Determine the (x, y) coordinate at the center of the cell enclosing the given text.  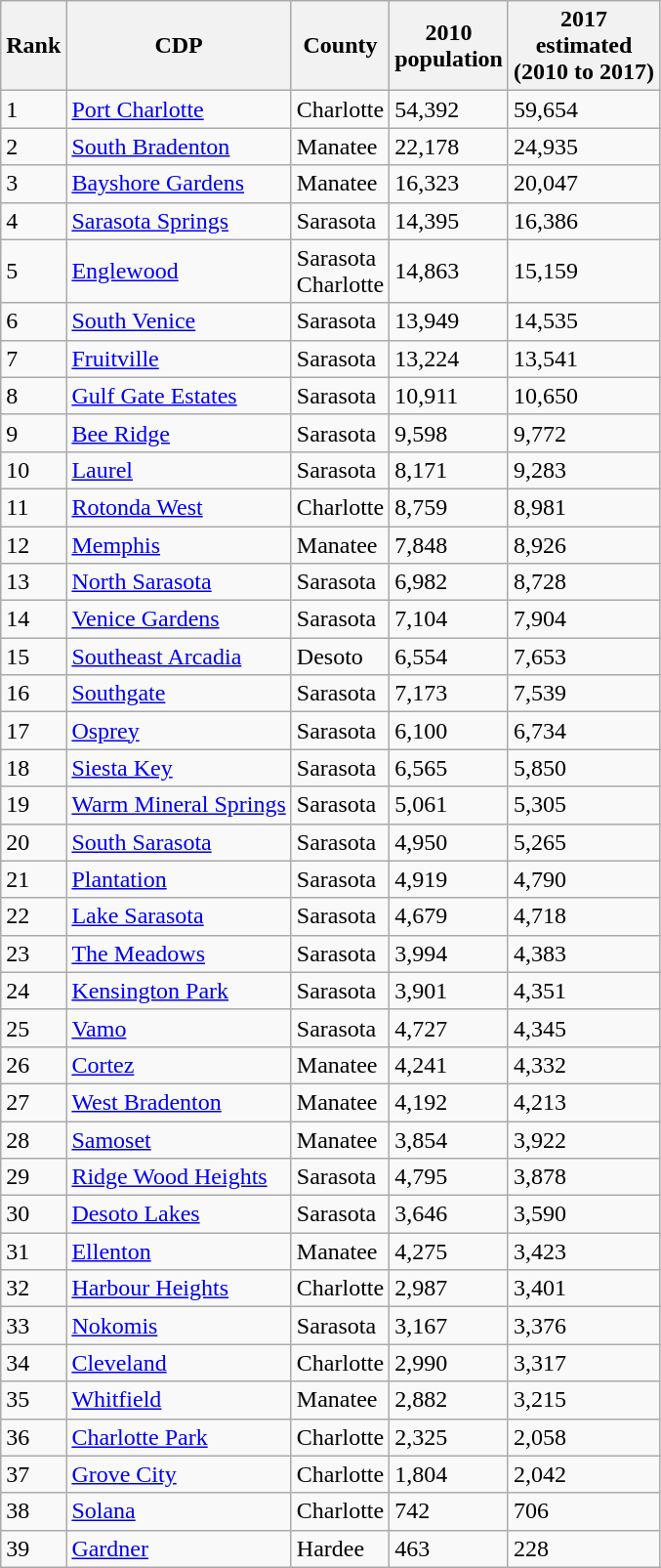
2,325 (449, 1437)
Ellenton (179, 1251)
Samoset (179, 1140)
Gardner (179, 1548)
The Meadows (179, 954)
6,100 (449, 731)
742 (449, 1511)
2017estimated(2010 to 2017) (584, 46)
12 (33, 544)
Cleveland (179, 1363)
South Venice (179, 321)
21 (33, 879)
Rank (33, 46)
4,727 (449, 1028)
28 (33, 1140)
5 (33, 272)
59,654 (584, 109)
Memphis (179, 544)
54,392 (449, 109)
16 (33, 694)
24 (33, 991)
463 (449, 1548)
20,047 (584, 184)
6,554 (449, 657)
4,383 (584, 954)
13,541 (584, 359)
Sarasota Springs (179, 221)
8 (33, 396)
Vamo (179, 1028)
22,178 (449, 147)
4,241 (449, 1065)
3,167 (449, 1326)
9,772 (584, 433)
4,345 (584, 1028)
3,423 (584, 1251)
6,734 (584, 731)
2010population (449, 46)
3,317 (584, 1363)
3,376 (584, 1326)
County (340, 46)
Desoto (340, 657)
Englewood (179, 272)
23 (33, 954)
4,213 (584, 1102)
3,994 (449, 954)
17 (33, 731)
Desoto Lakes (179, 1214)
4,790 (584, 879)
2,058 (584, 1437)
31 (33, 1251)
5,305 (584, 805)
4,795 (449, 1177)
3,401 (584, 1289)
7,539 (584, 694)
8,171 (449, 470)
29 (33, 1177)
35 (33, 1400)
Fruitville (179, 359)
7,904 (584, 619)
Hardee (340, 1548)
32 (33, 1289)
SarasotaCharlotte (340, 272)
36 (33, 1437)
19 (33, 805)
706 (584, 1511)
13,949 (449, 321)
2,990 (449, 1363)
22 (33, 916)
Venice Gardens (179, 619)
Ridge Wood Heights (179, 1177)
Kensington Park (179, 991)
4,192 (449, 1102)
13,224 (449, 359)
7,104 (449, 619)
14 (33, 619)
South Bradenton (179, 147)
4,919 (449, 879)
38 (33, 1511)
228 (584, 1548)
9,598 (449, 433)
25 (33, 1028)
North Sarasota (179, 582)
3,854 (449, 1140)
7 (33, 359)
9 (33, 433)
Siesta Key (179, 768)
Nokomis (179, 1326)
4,950 (449, 842)
Bayshore Gardens (179, 184)
West Bradenton (179, 1102)
7,653 (584, 657)
27 (33, 1102)
2 (33, 147)
1 (33, 109)
3,878 (584, 1177)
Plantation (179, 879)
4,679 (449, 916)
3,215 (584, 1400)
Gulf Gate Estates (179, 396)
14,535 (584, 321)
2,042 (584, 1474)
7,173 (449, 694)
15,159 (584, 272)
7,848 (449, 544)
Warm Mineral Springs (179, 805)
Solana (179, 1511)
8,981 (584, 507)
Rotonda West (179, 507)
37 (33, 1474)
South Sarasota (179, 842)
33 (33, 1326)
3,922 (584, 1140)
4,275 (449, 1251)
8,759 (449, 507)
4,718 (584, 916)
13 (33, 582)
9,283 (584, 470)
Whitfield (179, 1400)
3 (33, 184)
39 (33, 1548)
14,863 (449, 272)
Port Charlotte (179, 109)
16,323 (449, 184)
10,911 (449, 396)
5,850 (584, 768)
2,987 (449, 1289)
6 (33, 321)
8,926 (584, 544)
4,351 (584, 991)
16,386 (584, 221)
8,728 (584, 582)
15 (33, 657)
6,565 (449, 768)
14,395 (449, 221)
10 (33, 470)
26 (33, 1065)
3,590 (584, 1214)
CDP (179, 46)
3,901 (449, 991)
1,804 (449, 1474)
Osprey (179, 731)
Laurel (179, 470)
5,265 (584, 842)
Charlotte Park (179, 1437)
Harbour Heights (179, 1289)
4 (33, 221)
3,646 (449, 1214)
2,882 (449, 1400)
34 (33, 1363)
20 (33, 842)
5,061 (449, 805)
4,332 (584, 1065)
24,935 (584, 147)
Lake Sarasota (179, 916)
Bee Ridge (179, 433)
Southeast Arcadia (179, 657)
Southgate (179, 694)
18 (33, 768)
10,650 (584, 396)
Grove City (179, 1474)
30 (33, 1214)
6,982 (449, 582)
11 (33, 507)
Cortez (179, 1065)
